Locate the cell with the specified text and output its (x, y) center coordinate. 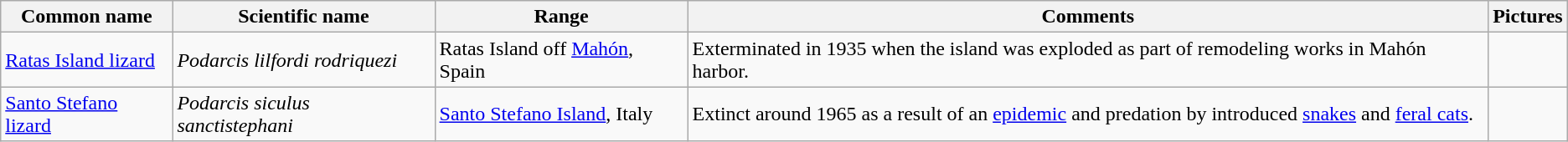
Pictures (1528, 17)
Comments (1088, 17)
Extinct around 1965 as a result of an epidemic and predation by introduced snakes and feral cats. (1088, 114)
Ratas Island lizard (87, 60)
Santo Stefano lizard (87, 114)
Ratas Island off Mahón, Spain (561, 60)
Podarcis siculus sanctistephani (303, 114)
Exterminated in 1935 when the island was exploded as part of remodeling works in Mahón harbor. (1088, 60)
Common name (87, 17)
Santo Stefano Island, Italy (561, 114)
Podarcis lilfordi rodriquezi (303, 60)
Range (561, 17)
Scientific name (303, 17)
